Search for the cell housing the specified text and yield its [x, y] center coordinate. 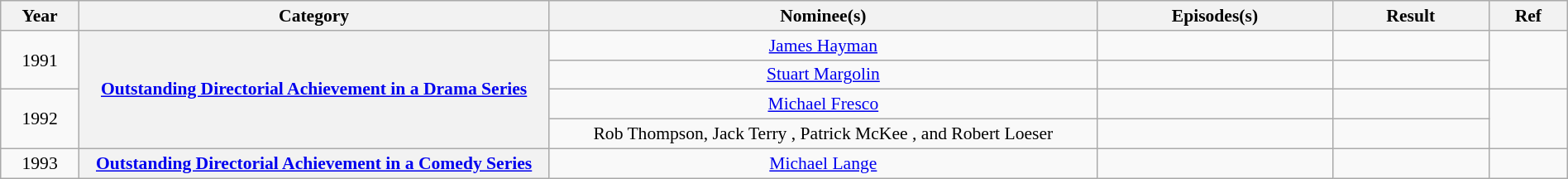
Stuart Margolin [824, 75]
Ref [1528, 16]
Episodes(s) [1215, 16]
Outstanding Directorial Achievement in a Drama Series [313, 89]
Nominee(s) [824, 16]
Category [313, 16]
1993 [40, 163]
1992 [40, 119]
Result [1411, 16]
Michael Lange [824, 163]
Rob Thompson, Jack Terry , Patrick McKee , and Robert Loeser [824, 134]
James Hayman [824, 46]
Year [40, 16]
Outstanding Directorial Achievement in a Comedy Series [313, 163]
1991 [40, 60]
Michael Fresco [824, 104]
